From the cell containing the given text, extract its center point as [x, y] coordinate. 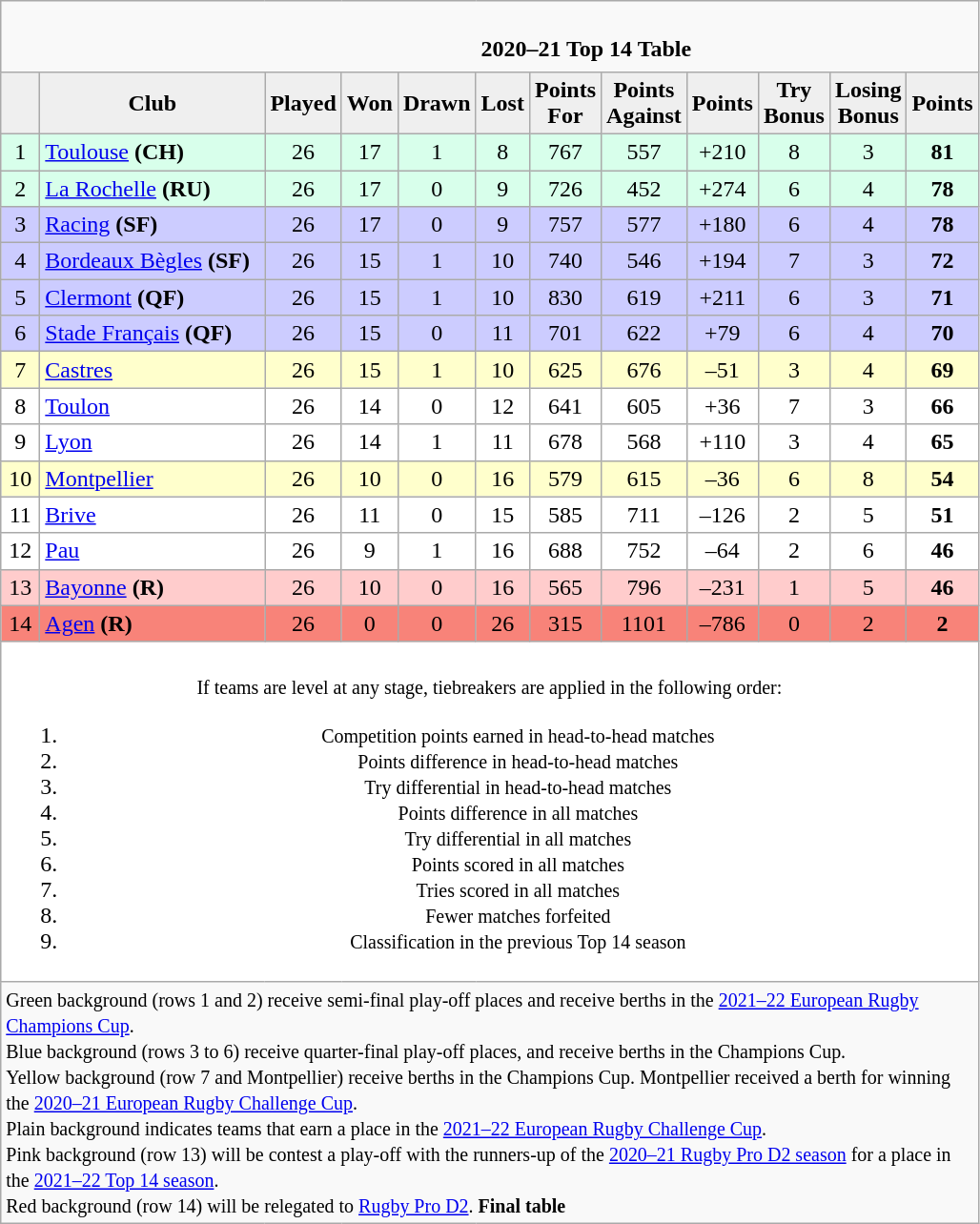
767 [564, 152]
Clermont (QF) [153, 297]
622 [644, 334]
–786 [723, 623]
+110 [723, 442]
–126 [723, 515]
–64 [723, 551]
72 [942, 261]
–36 [723, 479]
–51 [723, 370]
Drawn [437, 103]
Points Against [644, 103]
+211 [723, 297]
Try Bonus [793, 103]
70 [942, 334]
585 [564, 515]
688 [564, 551]
69 [942, 370]
66 [942, 406]
605 [644, 406]
Montpellier [153, 479]
Points For [564, 103]
Toulouse (CH) [153, 152]
Pau [153, 551]
557 [644, 152]
615 [644, 479]
546 [644, 261]
Castres [153, 370]
65 [942, 442]
Racing (SF) [153, 225]
452 [644, 188]
619 [644, 297]
315 [564, 623]
830 [564, 297]
+274 [723, 188]
81 [942, 152]
Lost [502, 103]
Agen (R) [153, 623]
–231 [723, 587]
678 [564, 442]
La Rochelle (RU) [153, 188]
740 [564, 261]
579 [564, 479]
Losing Bonus [868, 103]
Bayonne (R) [153, 587]
726 [564, 188]
71 [942, 297]
625 [564, 370]
Played [303, 103]
Club [153, 103]
Stade Français (QF) [153, 334]
701 [564, 334]
752 [644, 551]
577 [644, 225]
54 [942, 479]
676 [644, 370]
+36 [723, 406]
796 [644, 587]
+210 [723, 152]
+194 [723, 261]
757 [564, 225]
565 [564, 587]
641 [564, 406]
13 [21, 587]
+180 [723, 225]
Bordeaux Bègles (SF) [153, 261]
Toulon [153, 406]
Lyon [153, 442]
Won [370, 103]
+79 [723, 334]
Brive [153, 515]
568 [644, 442]
711 [644, 515]
1101 [644, 623]
51 [942, 515]
